Capture the cell that displays the provided text and extract its (X, Y) central coordinate. 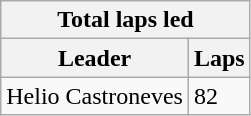
Total laps led (126, 20)
82 (219, 96)
Laps (219, 58)
Leader (95, 58)
Helio Castroneves (95, 96)
